Find where the given text appears and provide that cell's center as [x, y] coordinate. 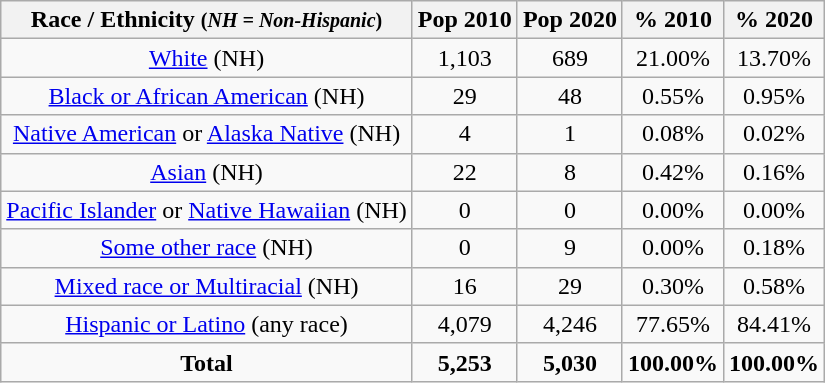
0.95% [774, 96]
White (NH) [207, 58]
21.00% [672, 58]
% 2010 [672, 20]
% 2020 [774, 20]
Race / Ethnicity (NH = Non-Hispanic) [207, 20]
0.58% [774, 286]
4,079 [464, 324]
Pop 2010 [464, 20]
0.08% [672, 134]
8 [570, 172]
13.70% [774, 58]
77.65% [672, 324]
5,253 [464, 362]
16 [464, 286]
0.02% [774, 134]
0.30% [672, 286]
Total [207, 362]
Mixed race or Multiracial (NH) [207, 286]
22 [464, 172]
5,030 [570, 362]
1,103 [464, 58]
689 [570, 58]
0.16% [774, 172]
4,246 [570, 324]
Some other race (NH) [207, 248]
Asian (NH) [207, 172]
0.55% [672, 96]
48 [570, 96]
84.41% [774, 324]
1 [570, 134]
Native American or Alaska Native (NH) [207, 134]
4 [464, 134]
Pacific Islander or Native Hawaiian (NH) [207, 210]
0.18% [774, 248]
9 [570, 248]
0.42% [672, 172]
Hispanic or Latino (any race) [207, 324]
Black or African American (NH) [207, 96]
Pop 2020 [570, 20]
